Determine the (x, y) coordinate at the center of the cell enclosing the given text.  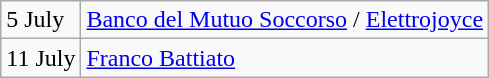
Banco del Mutuo Soccorso / Elettrojoyce (285, 20)
5 July (41, 20)
Franco Battiato (285, 58)
11 July (41, 58)
